Return the [X, Y] coordinate for the center point of the cell that contains the specified text.  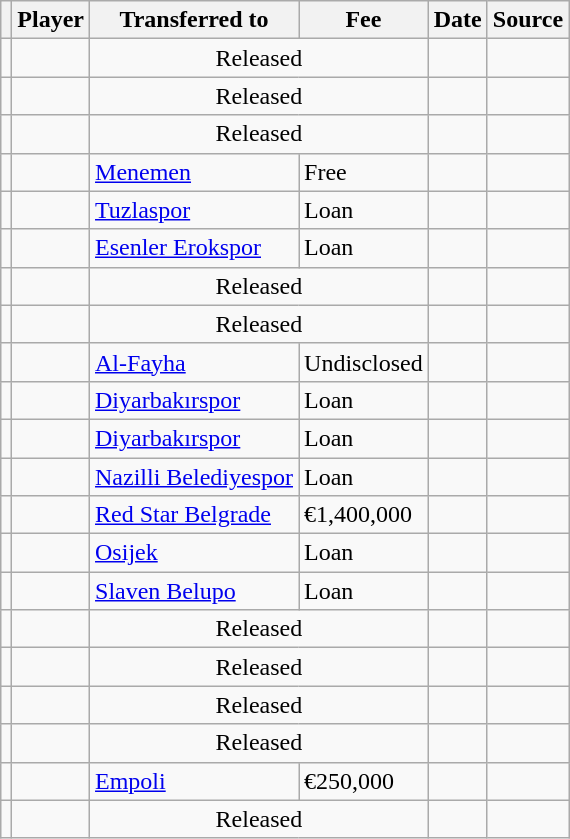
Red Star Belgrade [194, 515]
€1,400,000 [364, 515]
Source [528, 20]
Al-Fayha [194, 362]
Transferred to [194, 20]
Date [458, 20]
Slaven Belupo [194, 591]
Fee [364, 20]
Osijek [194, 553]
Undisclosed [364, 362]
Menemen [194, 172]
Player [51, 20]
Esenler Erokspor [194, 248]
Free [364, 172]
Empoli [194, 781]
Tuzlaspor [194, 210]
€250,000 [364, 781]
Nazilli Belediyespor [194, 477]
